Return the [x, y] coordinate for the center point of the cell that contains the specified text.  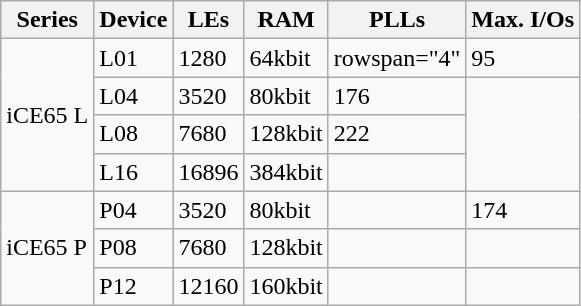
RAM [286, 20]
L01 [134, 58]
12160 [208, 286]
160kbit [286, 286]
PLLs [397, 20]
Max. I/Os [523, 20]
64kbit [286, 58]
1280 [208, 58]
95 [523, 58]
222 [397, 134]
P12 [134, 286]
Device [134, 20]
L16 [134, 172]
384kbit [286, 172]
L04 [134, 96]
L08 [134, 134]
rowspan="4" [397, 58]
Series [48, 20]
16896 [208, 172]
iCE65 L [48, 115]
iCE65 P [48, 248]
176 [397, 96]
P04 [134, 210]
P08 [134, 248]
LEs [208, 20]
174 [523, 210]
